Extract the [X, Y] coordinate from the center of the cell holding the provided text.  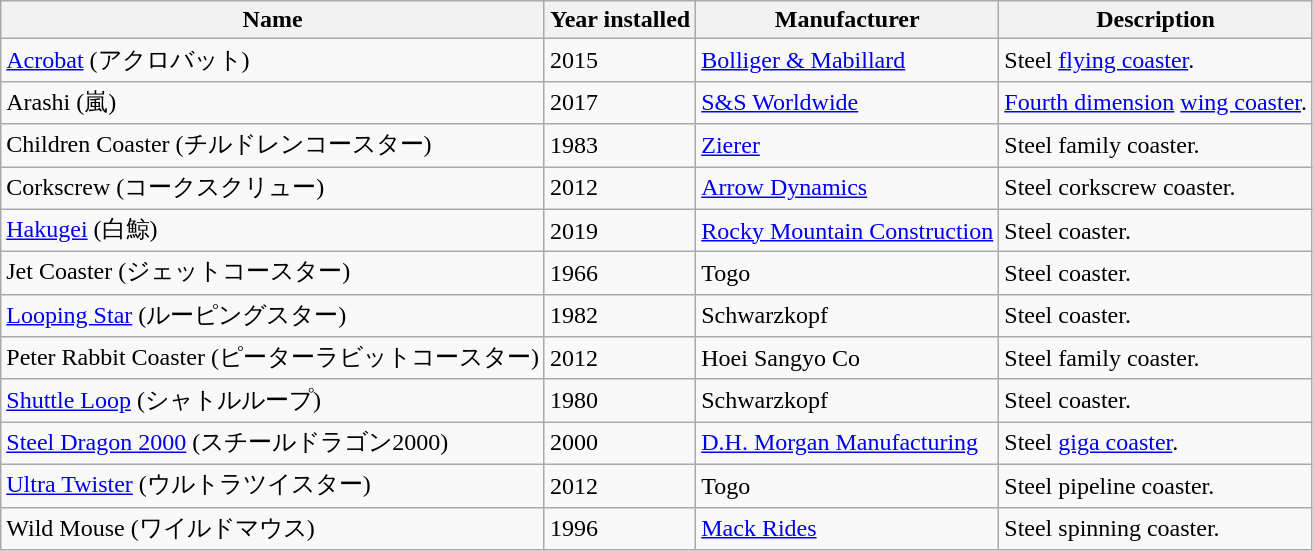
Steel Dragon 2000 (スチールドラゴン2000) [273, 444]
Bolliger & Mabillard [848, 60]
Fourth dimension wing coaster. [1156, 102]
Arrow Dynamics [848, 188]
Corkscrew (コークスクリュー) [273, 188]
Year installed [620, 20]
Description [1156, 20]
Children Coaster (チルドレンコースター) [273, 146]
Arashi (嵐) [273, 102]
Rocky Mountain Construction [848, 230]
Acrobat (アクロバット) [273, 60]
Ultra Twister (ウルトラツイスター) [273, 486]
1982 [620, 316]
Name [273, 20]
Steel spinning coaster. [1156, 528]
1996 [620, 528]
S&S Worldwide [848, 102]
Mack Rides [848, 528]
D.H. Morgan Manufacturing [848, 444]
Zierer [848, 146]
2019 [620, 230]
Hoei Sangyo Co [848, 358]
Peter Rabbit Coaster (ピーターラビットコースター) [273, 358]
2015 [620, 60]
Manufacturer [848, 20]
Hakugei (白鯨) [273, 230]
Wild Mouse (ワイルドマウス) [273, 528]
1983 [620, 146]
Looping Star (ルーピングスター) [273, 316]
Shuttle Loop (シャトルループ) [273, 400]
Steel corkscrew coaster. [1156, 188]
2000 [620, 444]
2017 [620, 102]
Steel flying coaster. [1156, 60]
Jet Coaster (ジェットコースター) [273, 274]
Steel pipeline coaster. [1156, 486]
1966 [620, 274]
1980 [620, 400]
Steel giga coaster. [1156, 444]
